From the cell containing the given text, extract its center point as (x, y) coordinate. 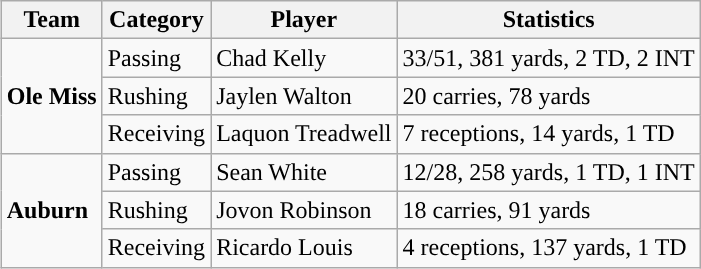
Ricardo Louis (304, 248)
20 carries, 78 yards (548, 96)
Sean White (304, 172)
Ole Miss (52, 96)
12/28, 258 yards, 1 TD, 1 INT (548, 172)
4 receptions, 137 yards, 1 TD (548, 248)
Category (156, 20)
Jovon Robinson (304, 210)
Player (304, 20)
Jaylen Walton (304, 96)
Statistics (548, 20)
Auburn (52, 210)
Laquon Treadwell (304, 134)
Chad Kelly (304, 58)
7 receptions, 14 yards, 1 TD (548, 134)
33/51, 381 yards, 2 TD, 2 INT (548, 58)
Team (52, 20)
18 carries, 91 yards (548, 210)
